Return (X, Y) of the center of cell containing provided text 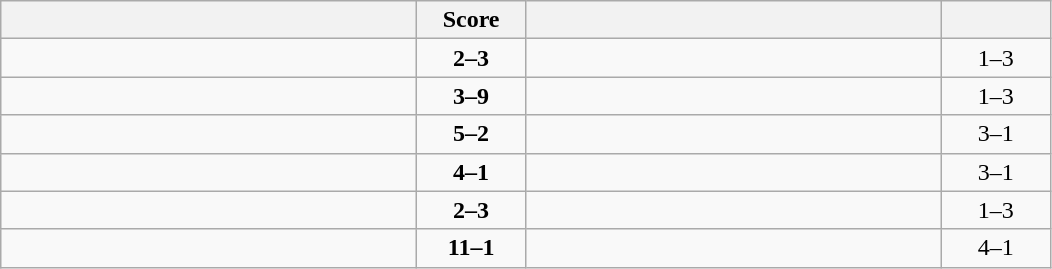
5–2 (472, 134)
Score (472, 20)
11–1 (472, 248)
3–9 (472, 96)
